Pinpoint the cell where the given text exists, returning its [X, Y] midpoint coordinate. 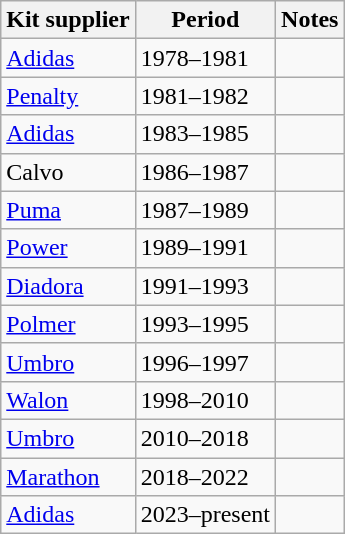
1998–2010 [205, 400]
1986–1987 [205, 172]
Marathon [68, 477]
Power [68, 248]
1989–1991 [205, 248]
Notes [310, 20]
Period [205, 20]
Puma [68, 210]
1981–1982 [205, 96]
1983–1985 [205, 134]
2010–2018 [205, 438]
1991–1993 [205, 286]
Calvo [68, 172]
Penalty [68, 96]
Polmer [68, 324]
1987–1989 [205, 210]
1993–1995 [205, 324]
Walon [68, 400]
1996–1997 [205, 362]
1978–1981 [205, 58]
Diadora [68, 286]
Kit supplier [68, 20]
2018–2022 [205, 477]
2023–present [205, 515]
